Find where the given text appears and provide that cell's center as [X, Y] coordinate. 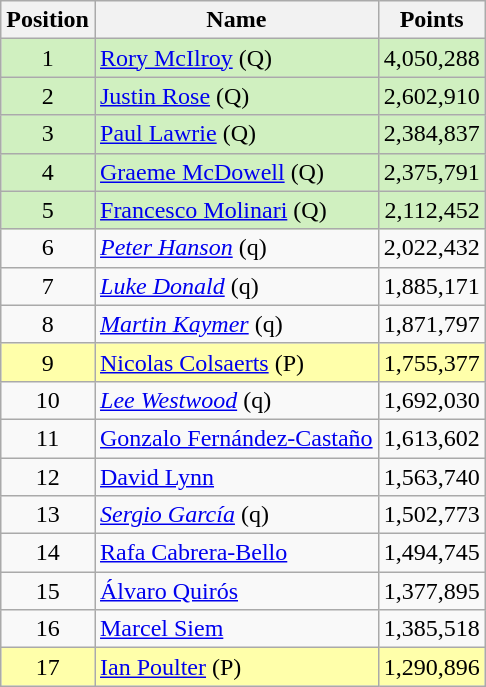
9 [48, 362]
Marcel Siem [236, 629]
Name [236, 20]
12 [48, 477]
Luke Donald (q) [236, 286]
2,375,791 [432, 172]
4,050,288 [432, 58]
2,022,432 [432, 248]
Martin Kaymer (q) [236, 324]
Graeme McDowell (Q) [236, 172]
1,885,171 [432, 286]
1,385,518 [432, 629]
1,563,740 [432, 477]
5 [48, 210]
7 [48, 286]
Álvaro Quirós [236, 591]
6 [48, 248]
2,602,910 [432, 96]
Francesco Molinari (Q) [236, 210]
1,755,377 [432, 362]
Rafa Cabrera-Bello [236, 553]
1,692,030 [432, 400]
Paul Lawrie (Q) [236, 134]
David Lynn [236, 477]
Ian Poulter (P) [236, 667]
Points [432, 20]
2 [48, 96]
1,871,797 [432, 324]
1,613,602 [432, 438]
14 [48, 553]
3 [48, 134]
1,502,773 [432, 515]
Peter Hanson (q) [236, 248]
2,384,837 [432, 134]
11 [48, 438]
17 [48, 667]
Rory McIlroy (Q) [236, 58]
16 [48, 629]
15 [48, 591]
1 [48, 58]
13 [48, 515]
Gonzalo Fernández-Castaño [236, 438]
8 [48, 324]
2,112,452 [432, 210]
1,494,745 [432, 553]
10 [48, 400]
Justin Rose (Q) [236, 96]
1,377,895 [432, 591]
Nicolas Colsaerts (P) [236, 362]
1,290,896 [432, 667]
Position [48, 20]
Sergio García (q) [236, 515]
Lee Westwood (q) [236, 400]
4 [48, 172]
